Extract the [x, y] coordinate from the center of the cell holding the provided text.  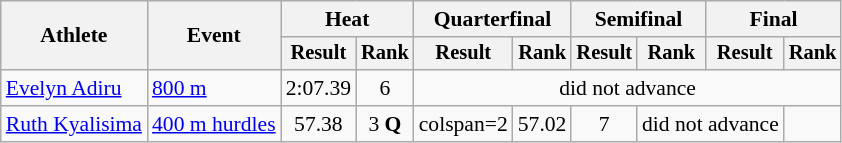
2:07.39 [318, 88]
Evelyn Adiru [74, 88]
Semifinal [638, 19]
Event [214, 36]
400 m hurdles [214, 124]
57.38 [318, 124]
Final [774, 19]
6 [385, 88]
colspan=2 [464, 124]
57.02 [542, 124]
800 m [214, 88]
Quarterfinal [493, 19]
7 [604, 124]
Heat [348, 19]
Athlete [74, 36]
3 Q [385, 124]
Ruth Kyalisima [74, 124]
